From the cell containing the given text, extract its center point as [x, y] coordinate. 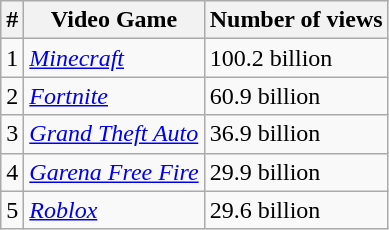
29.6 billion [296, 210]
Minecraft [114, 58]
# [12, 20]
Garena Free Fire [114, 172]
3 [12, 134]
100.2 billion [296, 58]
60.9 billion [296, 96]
5 [12, 210]
Roblox [114, 210]
1 [12, 58]
Video Game [114, 20]
4 [12, 172]
36.9 billion [296, 134]
Grand Theft Auto [114, 134]
Fortnite [114, 96]
Number of views [296, 20]
2 [12, 96]
29.9 billion [296, 172]
